Find where the given text appears and provide that cell's center as [X, Y] coordinate. 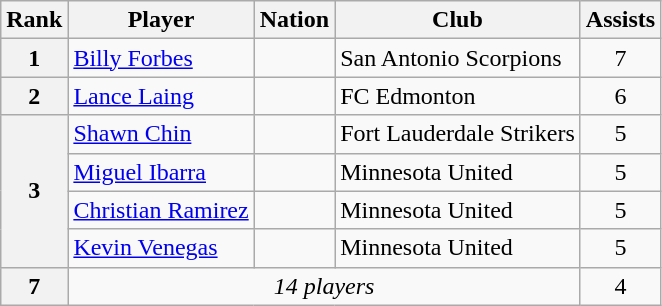
Miguel Ibarra [161, 172]
14 players [324, 286]
3 [34, 191]
Lance Laing [161, 96]
Nation [294, 20]
6 [620, 96]
Assists [620, 20]
Club [458, 20]
Player [161, 20]
Kevin Venegas [161, 248]
Shawn Chin [161, 134]
4 [620, 286]
FC Edmonton [458, 96]
Rank [34, 20]
Billy Forbes [161, 58]
Fort Lauderdale Strikers [458, 134]
1 [34, 58]
2 [34, 96]
Christian Ramirez [161, 210]
San Antonio Scorpions [458, 58]
